Scan for the cell matching the given text and deliver its [x, y] coordinate at center. 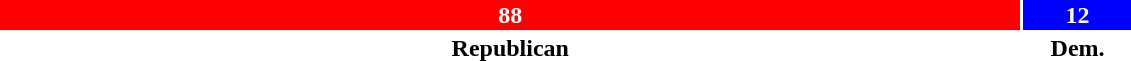
88 [510, 15]
